From the cell containing the given text, extract its center point as (X, Y) coordinate. 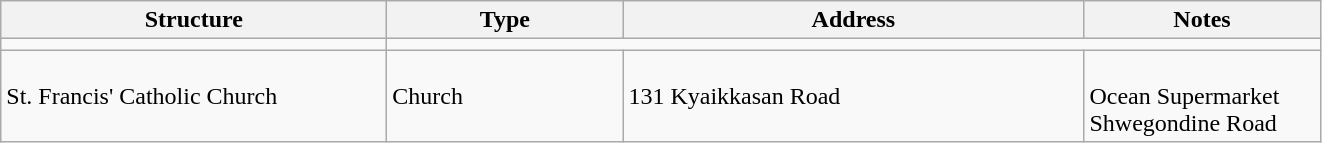
Address (854, 20)
Notes (1202, 20)
Structure (194, 20)
St. Francis' Catholic Church (194, 96)
Type (505, 20)
131 Kyaikkasan Road (854, 96)
Ocean Supermarket Shwegondine Road (1202, 96)
Church (505, 96)
